Find where the given text appears and provide that cell's center as (X, Y) coordinate. 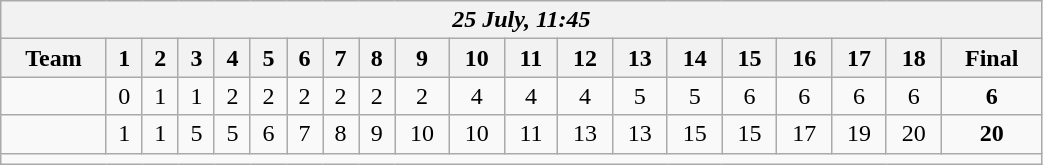
12 (586, 58)
16 (804, 58)
3 (196, 58)
19 (860, 134)
18 (914, 58)
Final (992, 58)
0 (124, 96)
Team (54, 58)
14 (694, 58)
25 July, 11:45 (522, 20)
